Detect which cell encompasses the target text, then output its (X, Y) center coordinate. 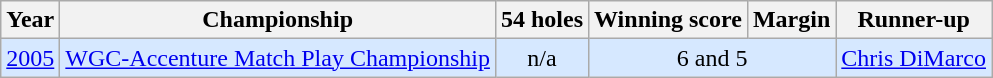
Year (30, 20)
WGC-Accenture Match Play Championship (278, 58)
Margin (791, 20)
54 holes (542, 20)
n/a (542, 58)
Championship (278, 20)
Runner-up (914, 20)
6 and 5 (712, 58)
Chris DiMarco (914, 58)
Winning score (668, 20)
2005 (30, 58)
